Search for the cell housing the specified text and yield its [X, Y] center coordinate. 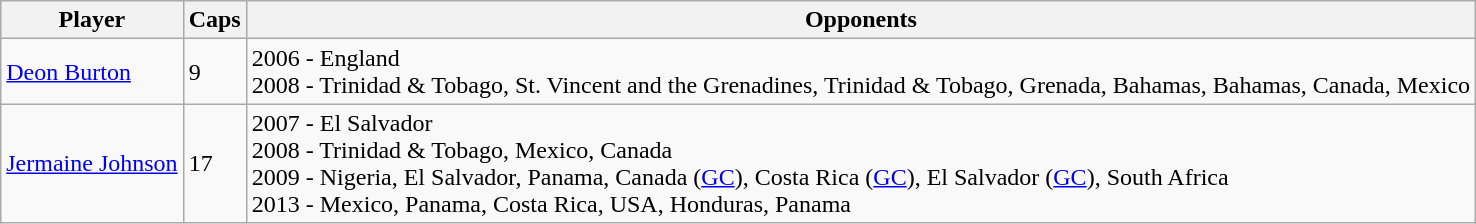
2006 - England2008 - Trinidad & Tobago, St. Vincent and the Grenadines, Trinidad & Tobago, Grenada, Bahamas, Bahamas, Canada, Mexico [860, 72]
Opponents [860, 20]
Jermaine Johnson [92, 164]
Player [92, 20]
Caps [214, 20]
17 [214, 164]
9 [214, 72]
Deon Burton [92, 72]
